Identify which cell holds the provided text, then report its (x, y) central coordinate. 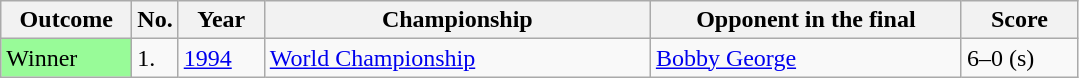
World Championship (457, 58)
6–0 (s) (1019, 58)
Year (221, 20)
No. (155, 20)
Bobby George (806, 58)
Championship (457, 20)
Outcome (66, 20)
Winner (66, 58)
1994 (221, 58)
Score (1019, 20)
Opponent in the final (806, 20)
1. (155, 58)
